From the cell containing the given text, extract its center point as [x, y] coordinate. 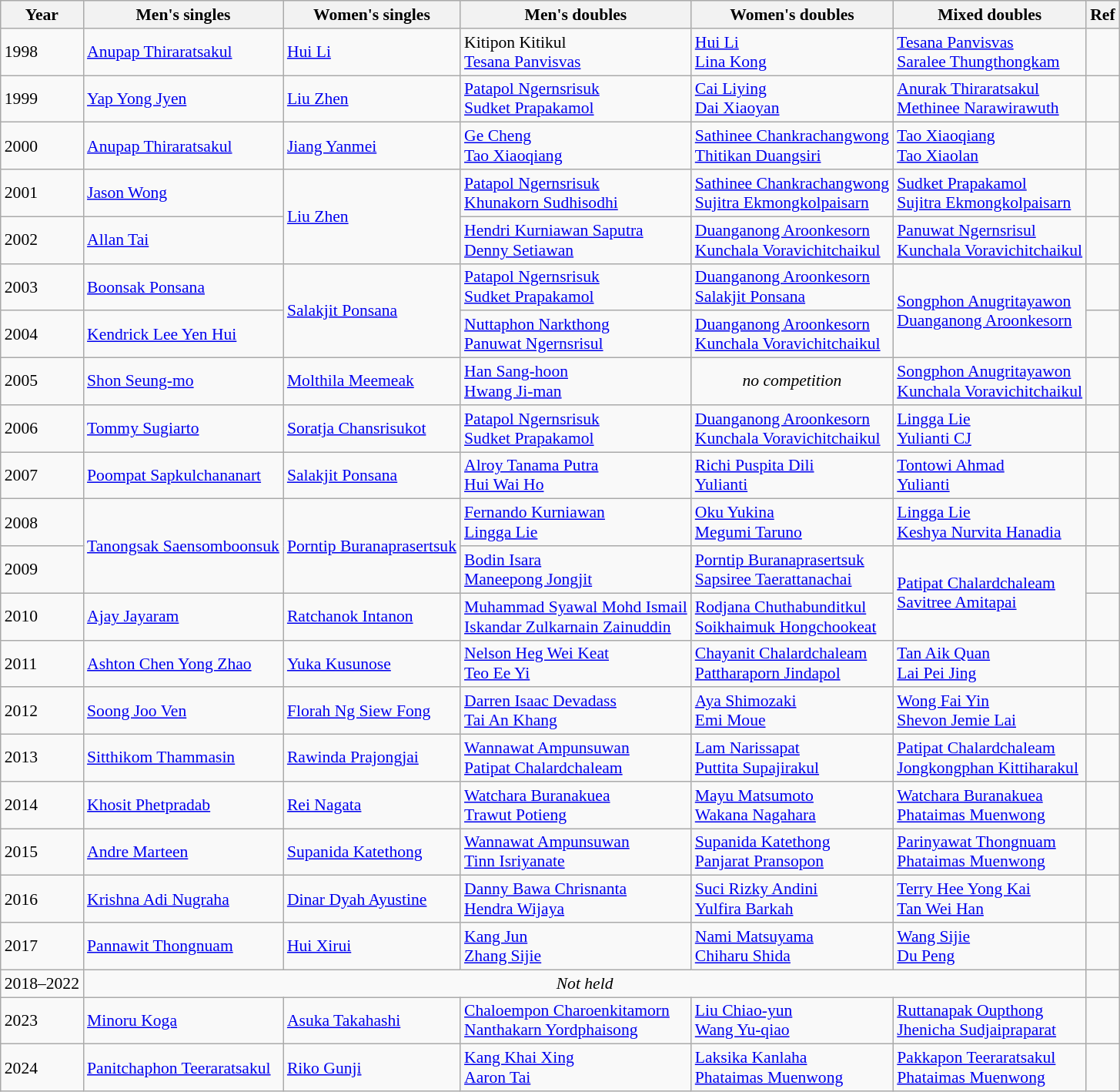
Shon Seung-mo [183, 382]
Nelson Heg Wei Keat Teo Ee Yi [576, 664]
Richi Puspita Dili Yulianti [792, 476]
Lingga Lie Keshya Nurvita Hanadia [990, 522]
Minoru Koga [183, 1021]
Parinyawat Thongnuam Phataimas Muenwong [990, 852]
Aya Shimozaki Emi Moue [792, 712]
Watchara Buranakuea Phataimas Muenwong [990, 806]
2017 [42, 946]
Danny Bawa Chrisnanta Hendra Wijaya [576, 899]
2001 [42, 193]
Nami Matsuyama Chiharu Shida [792, 946]
Songphon Anugritayawon Duanganong Aroonkesorn [990, 310]
Kendrick Lee Yen Hui [183, 334]
Molthila Meemeak [372, 382]
Poompat Sapkulchananart [183, 476]
Sathinee Chankrachangwong Thitikan Duangsiri [792, 146]
2018–2022 [42, 983]
Porntip Buranaprasertsuk Sapsiree Taerattanachai [792, 570]
Ge Cheng Tao Xiaoqiang [576, 146]
Krishna Adi Nugraha [183, 899]
2003 [42, 286]
Kang Jun Zhang Sijie [576, 946]
Pakkapon Teeraratsakul Phataimas Muenwong [990, 1067]
Kitipon Kitikul Tesana Panvisvas [576, 52]
Soratja Chansrisukot [372, 428]
Rawinda Prajongjai [372, 758]
2002 [42, 240]
2000 [42, 146]
Darren Isaac Devadass Tai An Khang [576, 712]
Sitthikom Thammasin [183, 758]
Boonsak Ponsana [183, 286]
Ajay Jayaram [183, 616]
Lam Narissapat Puttita Supajirakul [792, 758]
2004 [42, 334]
Duanganong Aroonkesorn Salakjit Ponsana [792, 286]
Florah Ng Siew Fong [372, 712]
Asuka Takahashi [372, 1021]
Panuwat Ngernsrisul Kunchala Voravichitchaikul [990, 240]
Chaloempon Charoenkitamorn Nanthakarn Yordphaisong [576, 1021]
2014 [42, 806]
Wannawat Ampunsuwan Patipat Chalardchaleam [576, 758]
Tanongsak Saensomboonsuk [183, 546]
Rei Nagata [372, 806]
Yap Yong Jyen [183, 99]
Lingga Lie Yulianti CJ [990, 428]
2024 [42, 1067]
2005 [42, 382]
2011 [42, 664]
1999 [42, 99]
Fernando Kurniawan Lingga Lie [576, 522]
Ashton Chen Yong Zhao [183, 664]
Bodin Isara Maneepong Jongjit [576, 570]
Watchara Buranakuea Trawut Potieng [576, 806]
Soong Joo Ven [183, 712]
2013 [42, 758]
Laksika Kanlaha Phataimas Muenwong [792, 1067]
Muhammad Syawal Mohd Ismail Iskandar Zulkarnain Zainuddin [576, 616]
Tommy Sugiarto [183, 428]
Men's doubles [576, 15]
Suci Rizky Andini Yulfira Barkah [792, 899]
Hui Li Lina Kong [792, 52]
Songphon AnugritayawonKunchala Voravichitchaikul [990, 382]
Jiang Yanmei [372, 146]
2006 [42, 428]
Sudket Prapakamol Sujitra Ekmongkolpaisarn [990, 193]
Pannawit Thongnuam [183, 946]
Tontowi Ahmad Yulianti [990, 476]
Patipat Chalardchaleam Jongkongphan Kittiharakul [990, 758]
Mixed doubles [990, 15]
Alroy Tanama Putra Hui Wai Ho [576, 476]
Porntip Buranaprasertsuk [372, 546]
Ratchanok Intanon [372, 616]
Andre Marteen [183, 852]
Supanida Katethong [372, 852]
Panitchaphon Teeraratsakul [183, 1067]
2007 [42, 476]
Rodjana Chuthabunditkul Soikhaimuk Hongchookeat [792, 616]
Patipat ChalardchaleamSavitree Amitapai [990, 593]
Liu Chiao-yun Wang Yu-qiao [792, 1021]
Khosit Phetpradab [183, 806]
1998 [42, 52]
Women's doubles [792, 15]
2016 [42, 899]
Tao Xiaoqiang Tao Xiaolan [990, 146]
Men's singles [183, 15]
Sathinee Chankrachangwong Sujitra Ekmongkolpaisarn [792, 193]
no competition [792, 382]
2023 [42, 1021]
Cai Liying Dai Xiaoyan [792, 99]
Riko Gunji [372, 1067]
Wong Fai Yin Shevon Jemie Lai [990, 712]
Not held [585, 983]
Terry Hee Yong Kai Tan Wei Han [990, 899]
2008 [42, 522]
Hui Xirui [372, 946]
Supanida Katethong Panjarat Pransopon [792, 852]
Women's singles [372, 15]
Yuka Kusunose [372, 664]
Wang Sijie Du Peng [990, 946]
Han Sang-hoonHwang Ji-man [576, 382]
2009 [42, 570]
Ref [1102, 15]
Jason Wong [183, 193]
Allan Tai [183, 240]
Oku Yukina Megumi Taruno [792, 522]
Tan Aik Quan Lai Pei Jing [990, 664]
2010 [42, 616]
Hendri Kurniawan Saputra Denny Setiawan [576, 240]
2012 [42, 712]
Nuttaphon Narkthong Panuwat Ngernsrisul [576, 334]
Anurak Thiraratsakul Methinee Narawirawuth [990, 99]
Mayu Matsumoto Wakana Nagahara [792, 806]
Hui Li [372, 52]
2015 [42, 852]
Kang Khai Xing Aaron Tai [576, 1067]
Wannawat Ampunsuwan Tinn Isriyanate [576, 852]
Tesana PanvisvasSaralee Thungthongkam [990, 52]
Patapol Ngernsrisuk Khunakorn Sudhisodhi [576, 193]
Year [42, 15]
Ruttanapak Oupthong Jhenicha Sudjaipraparat [990, 1021]
Dinar Dyah Ayustine [372, 899]
Chayanit Chalardchaleam Pattharaporn Jindapol [792, 664]
